From the cell containing the given text, extract its center point as (X, Y) coordinate. 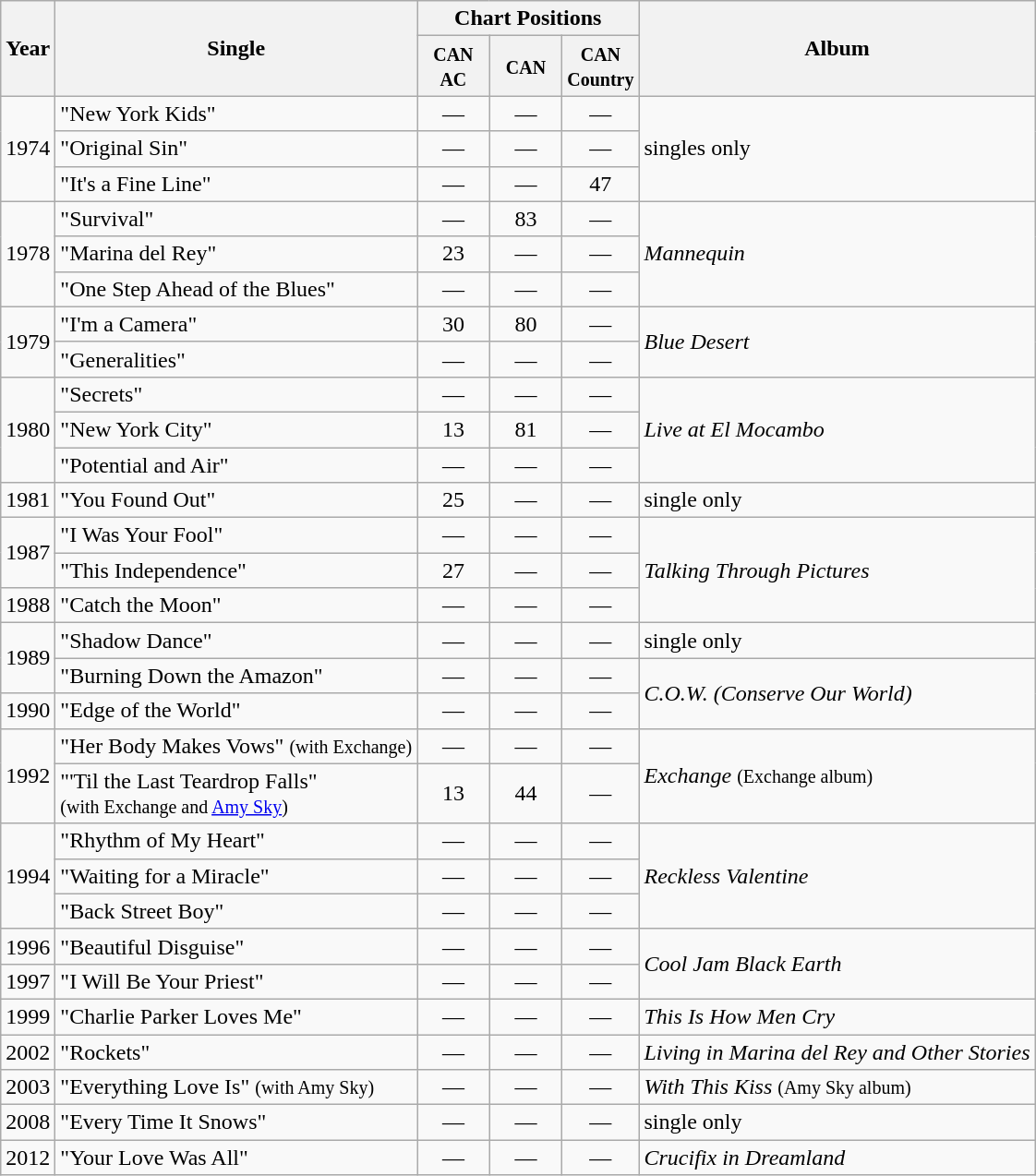
"One Step Ahead of the Blues" (236, 289)
Mannequin (837, 254)
47 (600, 184)
83 (526, 219)
"Everything Love Is" (with Amy Sky) (236, 1087)
Chart Positions (528, 18)
1979 (28, 342)
Cool Jam Black Earth (837, 964)
1996 (28, 946)
"Marina del Rey" (236, 254)
1990 (28, 711)
C.O.W. (Conserve Our World) (837, 693)
"Original Sin" (236, 149)
"New York Kids" (236, 114)
Blue Desert (837, 342)
"'Til the Last Teardrop Falls"(with Exchange and Amy Sky) (236, 794)
44 (526, 794)
1989 (28, 658)
1999 (28, 1016)
"Secrets" (236, 394)
30 (454, 324)
Album (837, 48)
1980 (28, 429)
27 (454, 570)
Crucifix in Dreamland (837, 1158)
2003 (28, 1087)
"Burning Down the Amazon" (236, 676)
80 (526, 324)
1992 (28, 775)
"It's a Fine Line" (236, 184)
"This Independence" (236, 570)
"Rockets" (236, 1051)
"Rhythm of My Heart" (236, 841)
"Shadow Dance" (236, 641)
singles only (837, 149)
CAN Country (600, 66)
"Edge of the World" (236, 711)
With This Kiss (Amy Sky album) (837, 1087)
"You Found Out" (236, 500)
"Beautiful Disguise" (236, 946)
1988 (28, 606)
1987 (28, 553)
"Charlie Parker Loves Me" (236, 1016)
Single (236, 48)
1981 (28, 500)
"Her Body Makes Vows" (with Exchange) (236, 746)
1978 (28, 254)
Live at El Mocambo (837, 429)
"Your Love Was All" (236, 1158)
1997 (28, 981)
"Generalities" (236, 359)
"New York City" (236, 429)
25 (454, 500)
2012 (28, 1158)
81 (526, 429)
"Waiting for a Miracle" (236, 876)
CAN AC (454, 66)
"Every Time It Snows" (236, 1122)
Reckless Valentine (837, 876)
"I'm a Camera" (236, 324)
2002 (28, 1051)
"I Will Be Your Priest" (236, 981)
Living in Marina del Rey and Other Stories (837, 1051)
1994 (28, 876)
Year (28, 48)
"Back Street Boy" (236, 911)
1974 (28, 149)
"I Was Your Fool" (236, 535)
"Potential and Air" (236, 464)
"Catch the Moon" (236, 606)
Exchange (Exchange album) (837, 775)
CAN (526, 66)
This Is How Men Cry (837, 1016)
Talking Through Pictures (837, 570)
"Survival" (236, 219)
23 (454, 254)
2008 (28, 1122)
